Scan for the cell matching the given text and deliver its (X, Y) coordinate at center. 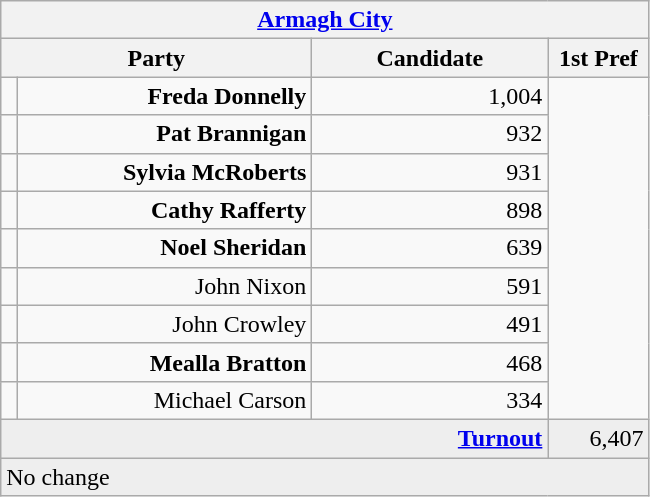
John Nixon (164, 286)
334 (430, 400)
Armagh City (325, 20)
932 (430, 134)
931 (430, 172)
1,004 (430, 96)
Candidate (430, 58)
Mealla Bratton (164, 362)
Turnout (274, 438)
Freda Donnelly (164, 96)
Sylvia McRoberts (164, 172)
591 (430, 286)
No change (325, 477)
468 (430, 362)
6,407 (598, 438)
898 (430, 210)
1st Pref (598, 58)
Cathy Rafferty (164, 210)
Party (156, 58)
Michael Carson (164, 400)
John Crowley (164, 324)
639 (430, 248)
Noel Sheridan (164, 248)
491 (430, 324)
Pat Brannigan (164, 134)
